Provide the [X, Y] coordinate of the cell's center where the given text is located.  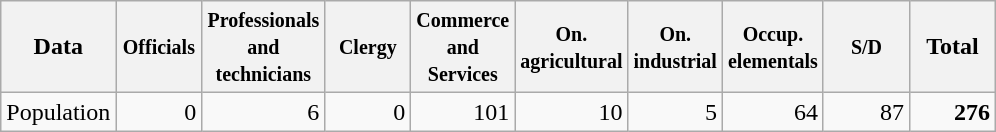
Professionals and technicians [264, 47]
276 [953, 112]
Total [953, 47]
On. industrial [675, 47]
Commerce and Services [463, 47]
10 [572, 112]
87 [866, 112]
Population [58, 112]
On. agricultural [572, 47]
Clergy [368, 47]
5 [675, 112]
Officials [159, 47]
64 [772, 112]
S/D [866, 47]
Data [58, 47]
6 [264, 112]
101 [463, 112]
Occup. elementals [772, 47]
